Identify which cell holds the provided text, then report its [x, y] central coordinate. 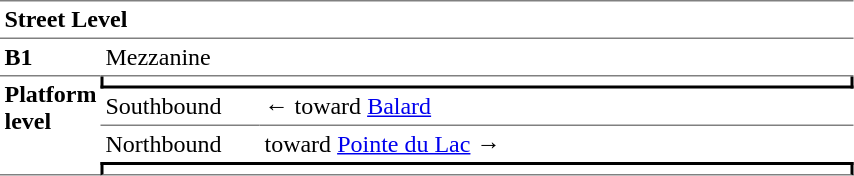
B1 [50, 58]
← toward Balard [557, 107]
Mezzanine [478, 58]
Platform level [50, 126]
Street Level [427, 20]
Northbound [180, 144]
toward Pointe du Lac → [557, 144]
Southbound [180, 107]
